Search for the cell housing the specified text and yield its (X, Y) center coordinate. 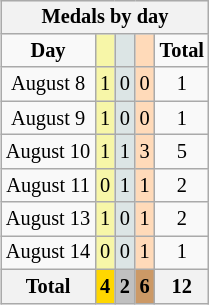
August 13 (48, 219)
August 9 (48, 118)
August 11 (48, 185)
Day (48, 51)
August 10 (48, 152)
6 (145, 286)
12 (182, 286)
4 (105, 286)
3 (145, 152)
Medals by day (105, 17)
August 8 (48, 84)
August 14 (48, 253)
5 (182, 152)
